Detect which cell encompasses the target text, then output its [x, y] center coordinate. 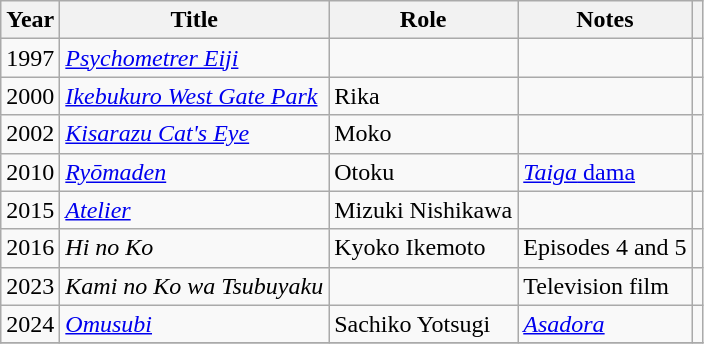
Television film [605, 286]
Kami no Ko wa Tsubuyaku [194, 286]
Psychometrer Eiji [194, 58]
Episodes 4 and 5 [605, 248]
Moko [424, 134]
Role [424, 20]
2024 [30, 324]
2010 [30, 172]
Mizuki Nishikawa [424, 210]
Notes [605, 20]
Taiga dama [605, 172]
Kisarazu Cat's Eye [194, 134]
Hi no Ko [194, 248]
2002 [30, 134]
Asadora [605, 324]
Kyoko Ikemoto [424, 248]
Omusubi [194, 324]
2015 [30, 210]
Ikebukuro West Gate Park [194, 96]
Year [30, 20]
2016 [30, 248]
2000 [30, 96]
Atelier [194, 210]
Ryōmaden [194, 172]
2023 [30, 286]
Rika [424, 96]
Otoku [424, 172]
Title [194, 20]
1997 [30, 58]
Sachiko Yotsugi [424, 324]
